From the cell containing the given text, extract its center point as [x, y] coordinate. 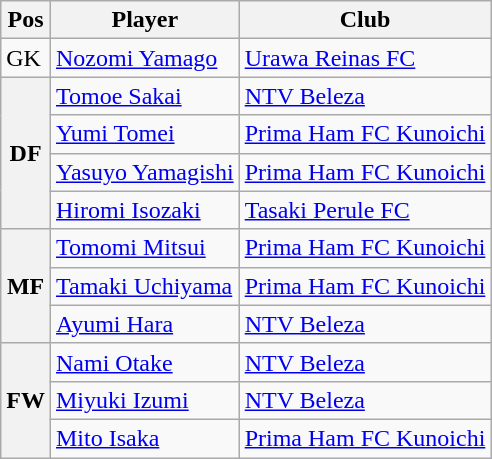
DF [26, 153]
Tomoe Sakai [144, 96]
Nami Otake [144, 362]
Ayumi Hara [144, 324]
Mito Isaka [144, 438]
FW [26, 400]
MF [26, 286]
Tamaki Uchiyama [144, 286]
Yasuyo Yamagishi [144, 172]
Player [144, 20]
Club [365, 20]
Tomomi Mitsui [144, 248]
Nozomi Yamago [144, 58]
Tasaki Perule FC [365, 210]
GK [26, 58]
Hiromi Isozaki [144, 210]
Urawa Reinas FC [365, 58]
Pos [26, 20]
Miyuki Izumi [144, 400]
Yumi Tomei [144, 134]
